Identify which cell holds the provided text, then report its [X, Y] central coordinate. 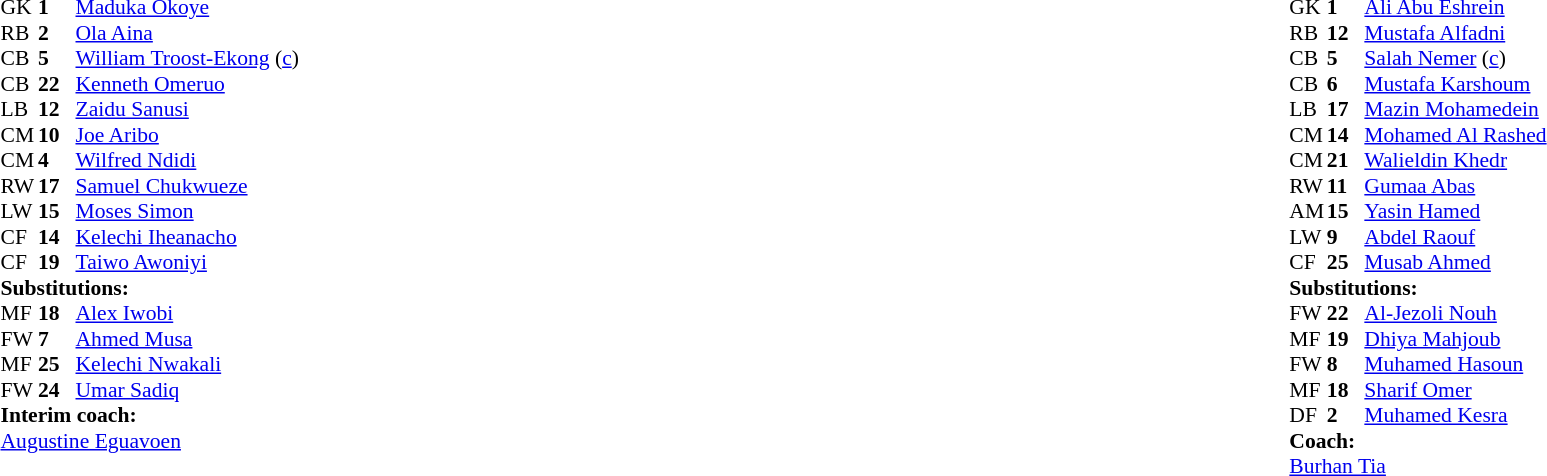
Ola Aina [188, 33]
Samuel Chukwueze [188, 186]
Muhamed Hasoun [1455, 365]
Walieldin Khedr [1455, 161]
Interim coach: [149, 415]
Ahmed Musa [188, 339]
21 [1346, 161]
Coach: [1418, 441]
Joe Aribo [188, 135]
11 [1346, 186]
Muhamed Kesra [1455, 415]
24 [57, 390]
6 [1346, 84]
Moses Simon [188, 211]
Zaidu Sanusi [188, 109]
8 [1346, 365]
AM [1308, 211]
Al-Jezoli Nouh [1455, 313]
Alex Iwobi [188, 313]
Wilfred Ndidi [188, 161]
Dhiya Mahjoub [1455, 339]
9 [1346, 237]
DF [1308, 415]
Mohamed Al Rashed [1455, 135]
Salah Nemer (c) [1455, 59]
7 [57, 339]
Gumaa Abas [1455, 186]
Kenneth Omeruo [188, 84]
4 [57, 161]
Musab Ahmed [1455, 263]
Umar Sadiq [188, 390]
Yasin Hamed [1455, 211]
Kelechi Nwakali [188, 365]
Kelechi Iheanacho [188, 237]
Taiwo Awoniyi [188, 263]
Mustafa Karshoum [1455, 84]
William Troost-Ekong (c) [188, 59]
Mustafa Alfadni [1455, 33]
Sharif Omer [1455, 390]
Abdel Raouf [1455, 237]
Mazin Mohamedein [1455, 109]
Augustine Eguavoen [149, 441]
10 [57, 135]
